For the text-containing cell, return its midpoint in (x, y) coordinate format. 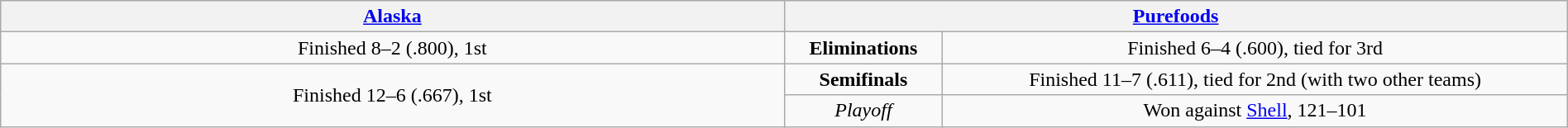
Eliminations (863, 48)
Finished 11–7 (.611), tied for 2nd (with two other teams) (1255, 79)
Finished 6–4 (.600), tied for 3rd (1255, 48)
Purefoods (1176, 17)
Alaska (392, 17)
Semifinals (863, 79)
Playoff (863, 111)
Finished 12–6 (.667), 1st (392, 95)
Finished 8–2 (.800), 1st (392, 48)
Won against Shell, 121–101 (1255, 111)
